Provide the [X, Y] coordinate of the cell's center where the given text is located.  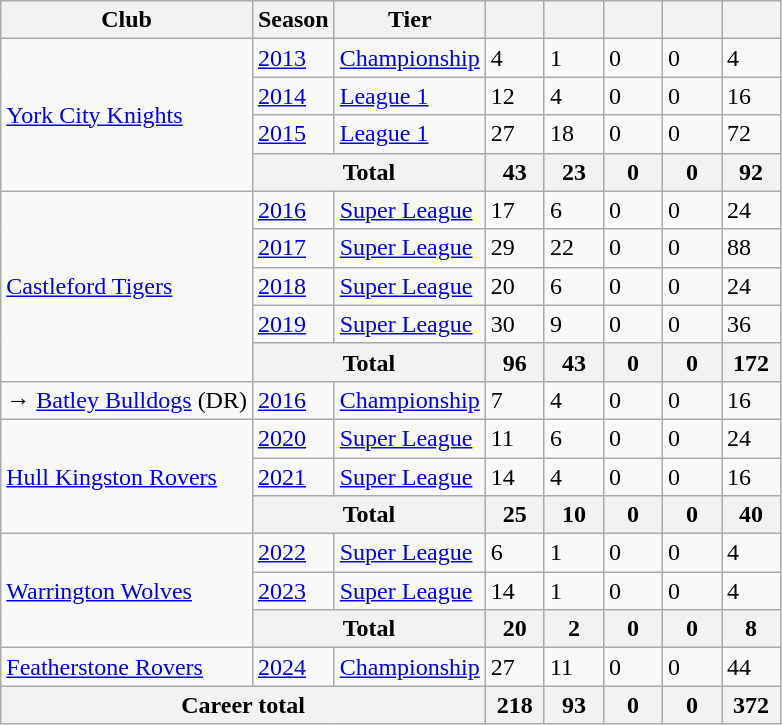
8 [752, 629]
17 [514, 210]
2023 [293, 591]
2013 [293, 58]
18 [574, 134]
172 [752, 362]
12 [514, 96]
Career total [244, 705]
93 [574, 705]
2020 [293, 438]
2021 [293, 477]
Featherstone Rovers [127, 667]
Hull Kingston Rovers [127, 476]
Club [127, 20]
Castleford Tigers [127, 286]
2018 [293, 286]
44 [752, 667]
2014 [293, 96]
10 [574, 515]
23 [574, 172]
Season [293, 20]
88 [752, 248]
Warrington Wolves [127, 591]
2015 [293, 134]
2022 [293, 553]
2 [574, 629]
York City Knights [127, 115]
2019 [293, 324]
7 [514, 400]
40 [752, 515]
→ Batley Bulldogs (DR) [127, 400]
372 [752, 705]
30 [514, 324]
Tier [410, 20]
36 [752, 324]
9 [574, 324]
29 [514, 248]
72 [752, 134]
25 [514, 515]
2024 [293, 667]
92 [752, 172]
22 [574, 248]
96 [514, 362]
2017 [293, 248]
218 [514, 705]
